From the cell containing the given text, extract its center point as (x, y) coordinate. 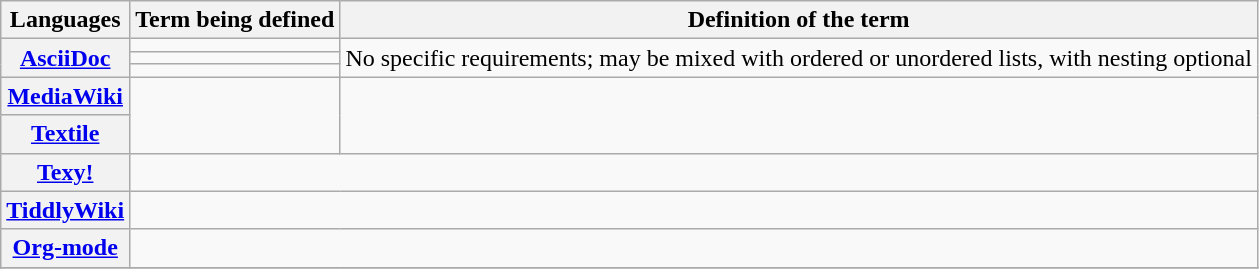
Texy! (66, 172)
AsciiDoc (66, 58)
Definition of the term (799, 20)
MediaWiki (66, 96)
Textile (66, 134)
Org-mode (66, 248)
TiddlyWiki (66, 210)
Languages (66, 20)
No specific requirements; may be mixed with ordered or unordered lists, with nesting optional (799, 58)
Term being defined (235, 20)
